Output the (x, y) coordinate of the center of the cell containing the given text.  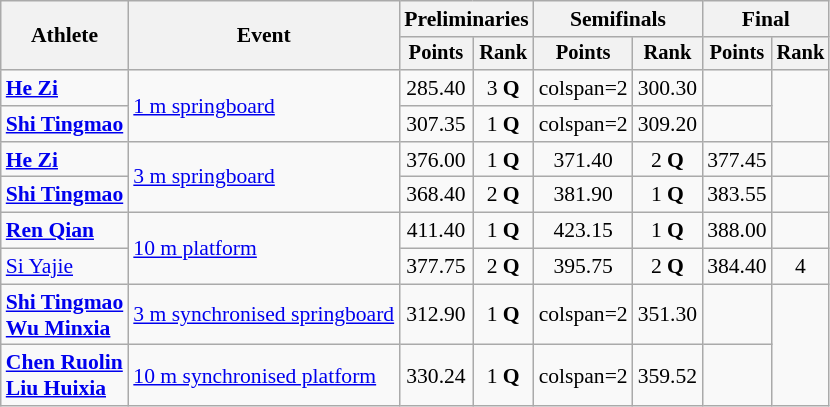
285.40 (436, 88)
Semifinals (618, 19)
3 Q (504, 88)
3 m springboard (264, 178)
359.52 (668, 376)
423.15 (584, 231)
368.40 (436, 195)
307.35 (436, 124)
377.45 (736, 160)
Ren Qian (65, 231)
10 m platform (264, 248)
Athlete (65, 36)
383.55 (736, 195)
309.20 (668, 124)
Final (766, 19)
312.90 (436, 314)
411.40 (436, 231)
300.30 (668, 88)
376.00 (436, 160)
351.30 (668, 314)
388.00 (736, 231)
381.90 (584, 195)
377.75 (436, 267)
10 m synchronised platform (264, 376)
Preliminaries (466, 19)
395.75 (584, 267)
384.40 (736, 267)
3 m synchronised springboard (264, 314)
371.40 (584, 160)
4 (801, 267)
330.24 (436, 376)
1 m springboard (264, 106)
Chen RuolinLiu Huixia (65, 376)
Event (264, 36)
Shi TingmaoWu Minxia (65, 314)
Si Yajie (65, 267)
